From the cell containing the given text, extract its center point as [X, Y] coordinate. 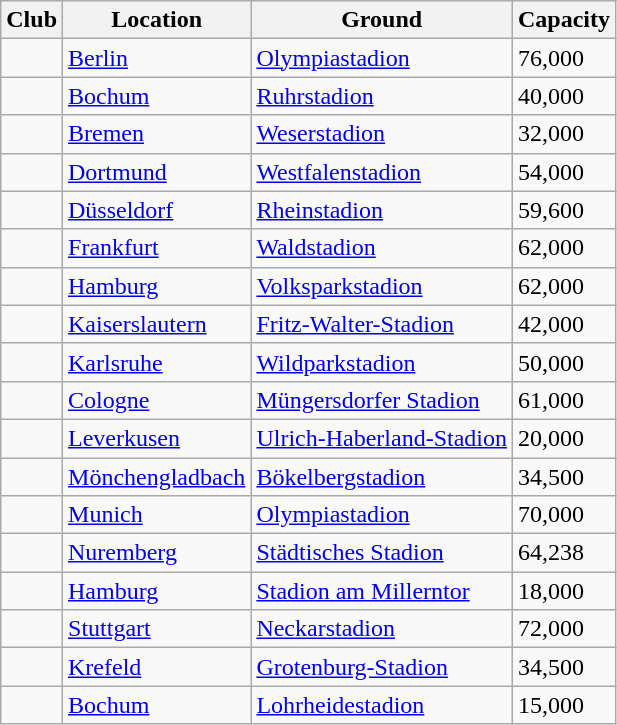
Ground [382, 20]
70,000 [564, 515]
50,000 [564, 362]
Düsseldorf [157, 210]
Stadion am Millerntor [382, 591]
40,000 [564, 96]
Leverkusen [157, 438]
Stuttgart [157, 629]
Fritz-Walter-Stadion [382, 324]
Frankfurt [157, 248]
Cologne [157, 400]
42,000 [564, 324]
Krefeld [157, 667]
Berlin [157, 58]
Karlsruhe [157, 362]
Volksparkstadion [382, 286]
Club [32, 20]
Müngersdorfer Stadion [382, 400]
Dortmund [157, 172]
Ruhrstadion [382, 96]
Waldstadion [382, 248]
Bremen [157, 134]
Grotenburg-Stadion [382, 667]
Westfalenstadion [382, 172]
Munich [157, 515]
Weserstadion [382, 134]
32,000 [564, 134]
Wildparkstadion [382, 362]
76,000 [564, 58]
Bökelbergstadion [382, 477]
Neckarstadion [382, 629]
Nuremberg [157, 553]
64,238 [564, 553]
Städtisches Stadion [382, 553]
18,000 [564, 591]
Mönchengladbach [157, 477]
Ulrich-Haberland-Stadion [382, 438]
59,600 [564, 210]
Kaiserslautern [157, 324]
Lohrheidestadion [382, 705]
20,000 [564, 438]
72,000 [564, 629]
61,000 [564, 400]
Capacity [564, 20]
Location [157, 20]
Rheinstadion [382, 210]
54,000 [564, 172]
15,000 [564, 705]
